Pinpoint the cell where the given text exists, returning its [X, Y] midpoint coordinate. 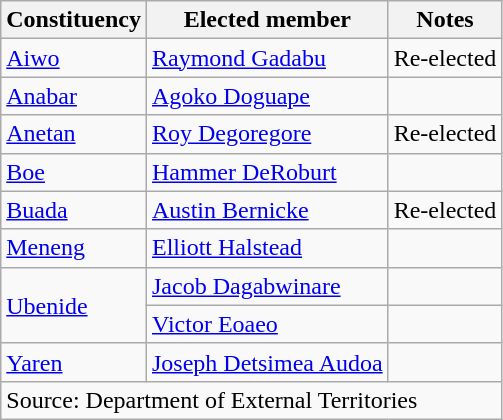
Hammer DeRoburt [267, 172]
Yaren [74, 362]
Victor Eoaeo [267, 324]
Boe [74, 172]
Meneng [74, 248]
Source: Department of External Territories [252, 400]
Ubenide [74, 305]
Notes [445, 20]
Raymond Gadabu [267, 58]
Buada [74, 210]
Austin Bernicke [267, 210]
Joseph Detsimea Audoa [267, 362]
Agoko Doguape [267, 96]
Roy Degoregore [267, 134]
Jacob Dagabwinare [267, 286]
Elliott Halstead [267, 248]
Constituency [74, 20]
Anabar [74, 96]
Elected member [267, 20]
Aiwo [74, 58]
Anetan [74, 134]
